Provide the (X, Y) coordinate of the cell's center where the given text is located.  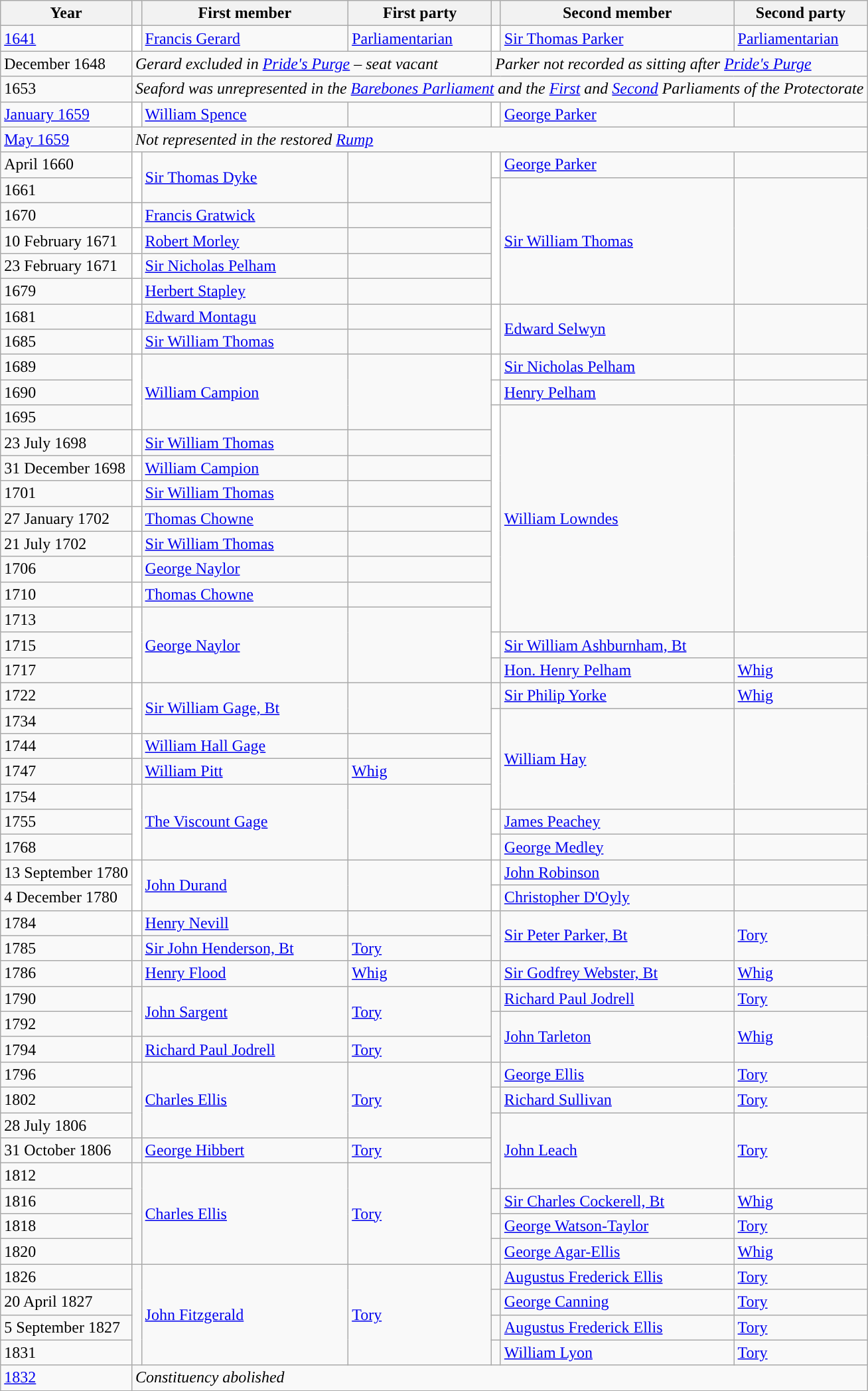
William Hay (617, 758)
William Lyon (617, 1352)
1790 (66, 999)
John Robinson (617, 872)
1785 (66, 948)
Francis Gerard (245, 39)
First party (420, 13)
1685 (66, 342)
George Watson-Taylor (617, 1226)
1690 (66, 392)
Sir Thomas Parker (617, 39)
Edward Selwyn (617, 329)
5 September 1827 (66, 1327)
December 1648 (66, 64)
Robert Morley (245, 240)
Sir Philip Yorke (617, 695)
Sir Godfrey Webster, Bt (617, 973)
1792 (66, 1024)
1820 (66, 1252)
21 July 1702 (66, 544)
May 1659 (66, 139)
1734 (66, 720)
Sir John Henderson, Bt (245, 948)
Henry Flood (245, 973)
1796 (66, 1074)
William Lowndes (617, 519)
1786 (66, 973)
1818 (66, 1226)
1747 (66, 772)
1641 (66, 39)
Hon. Henry Pelham (617, 670)
10 February 1671 (66, 240)
1661 (66, 190)
George Canning (617, 1302)
1695 (66, 418)
Gerard excluded in Pride's Purge – seat vacant (311, 64)
1768 (66, 847)
William Pitt (245, 772)
1802 (66, 1100)
John Sargent (245, 1011)
George Agar-Ellis (617, 1252)
John Tarleton (617, 1036)
1744 (66, 746)
1679 (66, 291)
1713 (66, 619)
28 July 1806 (66, 1125)
The Viscount Gage (245, 822)
Not represented in the restored Rump (499, 139)
John Leach (617, 1151)
1715 (66, 645)
1755 (66, 822)
1717 (66, 670)
Richard Sullivan (617, 1100)
1722 (66, 695)
1681 (66, 317)
Seaford was unrepresented in the Barebones Parliament and the First and Second Parliaments of the Protectorate (499, 89)
George Medley (617, 847)
Sir Peter Parker, Bt (617, 936)
Sir William Ashburnham, Bt (617, 645)
1812 (66, 1176)
First member (245, 13)
Edward Montagu (245, 317)
John Durand (245, 885)
Henry Nevill (245, 923)
1689 (66, 367)
27 January 1702 (66, 519)
1826 (66, 1277)
Henry Pelham (617, 392)
Parker not recorded as sitting after Pride's Purge (680, 64)
13 September 1780 (66, 872)
1754 (66, 797)
1670 (66, 215)
1831 (66, 1352)
Christopher D'Oyly (617, 898)
Sir Thomas Dyke (245, 177)
James Peachey (617, 822)
John Fitzgerald (245, 1315)
January 1659 (66, 114)
George Ellis (617, 1074)
Constituency abolished (499, 1378)
April 1660 (66, 165)
Second member (617, 13)
1832 (66, 1378)
Sir William Gage, Bt (245, 708)
1701 (66, 493)
1816 (66, 1201)
31 October 1806 (66, 1151)
4 December 1780 (66, 898)
William Spence (245, 114)
31 December 1698 (66, 468)
1710 (66, 594)
23 February 1671 (66, 266)
1653 (66, 89)
1794 (66, 1049)
Francis Gratwick (245, 215)
23 July 1698 (66, 443)
Year (66, 13)
Sir Charles Cockerell, Bt (617, 1201)
Second party (800, 13)
20 April 1827 (66, 1302)
William Hall Gage (245, 746)
George Hibbert (245, 1151)
Herbert Stapley (245, 291)
1784 (66, 923)
1706 (66, 569)
